Find where the given text appears and provide that cell's center as [X, Y] coordinate. 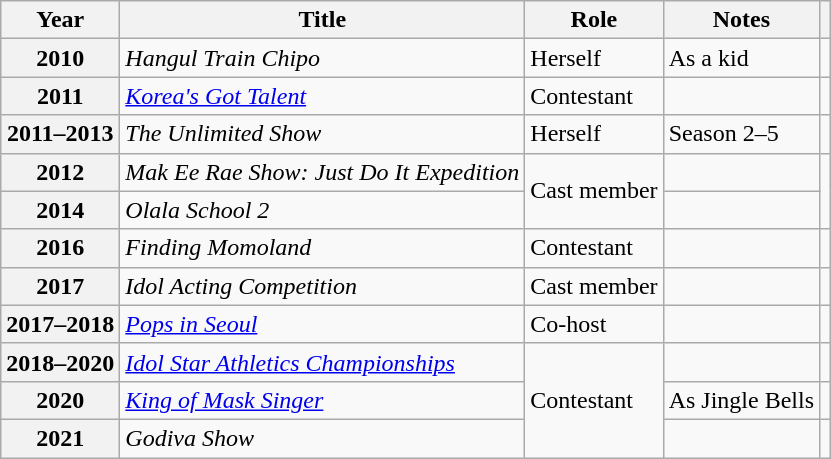
2012 [60, 172]
The Unlimited Show [322, 134]
2016 [60, 248]
Godiva Show [322, 438]
2017–2018 [60, 324]
2018–2020 [60, 362]
Korea's Got Talent [322, 96]
Pops in Seoul [322, 324]
2010 [60, 58]
2020 [60, 400]
Olala School 2 [322, 210]
King of Mask Singer [322, 400]
2011 [60, 96]
Mak Ee Rae Show: Just Do It Expedition [322, 172]
2014 [60, 210]
Title [322, 20]
Co-host [594, 324]
Idol Star Athletics Championships [322, 362]
Hangul Train Chipo [322, 58]
2021 [60, 438]
Season 2–5 [741, 134]
2017 [60, 286]
As a kid [741, 58]
Year [60, 20]
Role [594, 20]
2011–2013 [60, 134]
Notes [741, 20]
Finding Momoland [322, 248]
Idol Acting Competition [322, 286]
As Jingle Bells [741, 400]
